Locate the cell with the specified text and output its (X, Y) center coordinate. 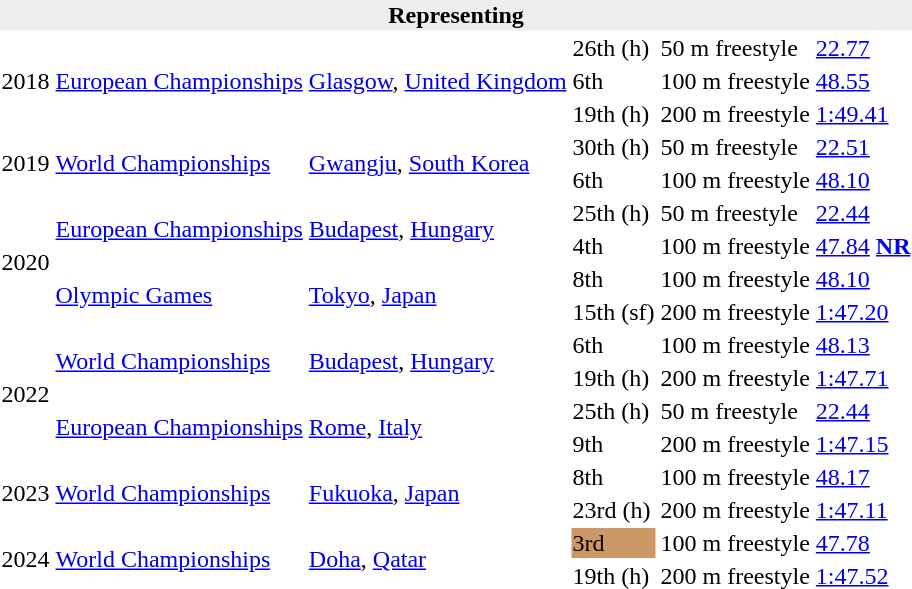
2018 (26, 81)
Olympic Games (179, 296)
Gwangju, South Korea (438, 164)
2023 (26, 494)
1:47.71 (863, 378)
22.77 (863, 48)
48.17 (863, 477)
Representing (456, 15)
2022 (26, 394)
1:47.11 (863, 510)
Fukuoka, Japan (438, 494)
1:47.15 (863, 444)
2020 (26, 262)
15th (sf) (614, 312)
26th (h) (614, 48)
9th (614, 444)
2019 (26, 164)
23rd (h) (614, 510)
4th (614, 246)
1:49.41 (863, 114)
48.55 (863, 81)
3rd (614, 543)
Tokyo, Japan (438, 296)
Rome, Italy (438, 428)
Glasgow, United Kingdom (438, 81)
47.78 (863, 543)
1:47.20 (863, 312)
48.13 (863, 345)
47.84 NR (863, 246)
22.51 (863, 147)
30th (h) (614, 147)
